Pinpoint the cell where the given text exists, returning its [X, Y] midpoint coordinate. 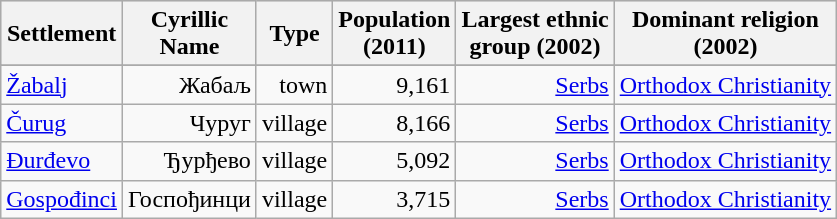
Žabalj [62, 85]
3,715 [394, 199]
Ђурђево [189, 161]
Госпођинци [189, 199]
Gospođinci [62, 199]
5,092 [394, 161]
Đurđevo [62, 161]
8,166 [394, 123]
9,161 [394, 85]
CyrillicName [189, 34]
Чуруг [189, 123]
Čurug [62, 123]
town [294, 85]
Population(2011) [394, 34]
Settlement [62, 34]
Largest ethnicgroup (2002) [535, 34]
Dominant religion(2002) [725, 34]
Жабаљ [189, 85]
Type [294, 34]
